Return (x, y) of the center of cell containing provided text 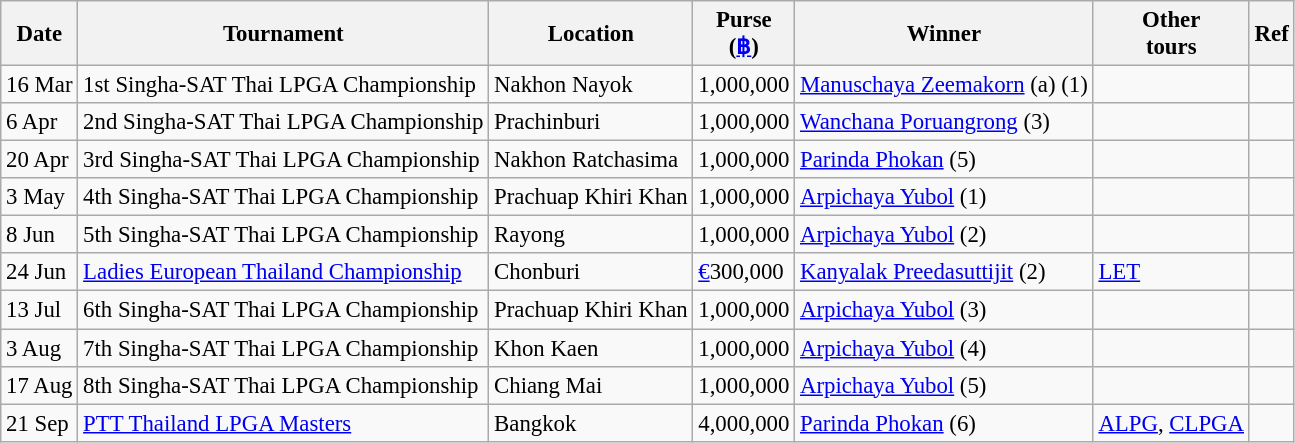
Location (591, 34)
17 Aug (40, 385)
Bangkok (591, 423)
Kanyalak Preedasuttijit (2) (944, 273)
Winner (944, 34)
Nakhon Nayok (591, 85)
Arpichaya Yubol (2) (944, 235)
2nd Singha-SAT Thai LPGA Championship (284, 122)
3rd Singha-SAT Thai LPGA Championship (284, 160)
1st Singha-SAT Thai LPGA Championship (284, 85)
24 Jun (40, 273)
5th Singha-SAT Thai LPGA Championship (284, 235)
4,000,000 (744, 423)
Ladies European Thailand Championship (284, 273)
6 Apr (40, 122)
Chonburi (591, 273)
Purse(฿) (744, 34)
7th Singha-SAT Thai LPGA Championship (284, 348)
20 Apr (40, 160)
Wanchana Poruangrong (3) (944, 122)
Rayong (591, 235)
16 Mar (40, 85)
€300,000 (744, 273)
PTT Thailand LPGA Masters (284, 423)
Chiang Mai (591, 385)
Arpichaya Yubol (3) (944, 310)
Parinda Phokan (5) (944, 160)
8 Jun (40, 235)
Arpichaya Yubol (4) (944, 348)
13 Jul (40, 310)
3 Aug (40, 348)
Manuschaya Zeemakorn (a) (1) (944, 85)
Arpichaya Yubol (1) (944, 197)
Khon Kaen (591, 348)
Nakhon Ratchasima (591, 160)
Ref (1272, 34)
Othertours (1171, 34)
3 May (40, 197)
Tournament (284, 34)
Date (40, 34)
8th Singha-SAT Thai LPGA Championship (284, 385)
4th Singha-SAT Thai LPGA Championship (284, 197)
Arpichaya Yubol (5) (944, 385)
6th Singha-SAT Thai LPGA Championship (284, 310)
Prachinburi (591, 122)
21 Sep (40, 423)
LET (1171, 273)
Parinda Phokan (6) (944, 423)
ALPG, CLPGA (1171, 423)
